For the text-containing cell, return its midpoint in [x, y] coordinate format. 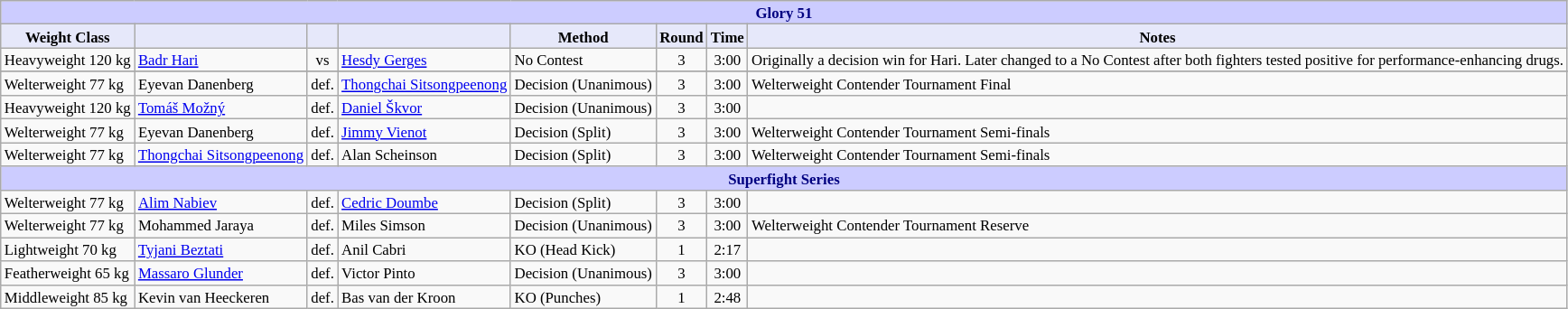
Badr Hari [220, 60]
Alan Scheinson [425, 154]
Notes [1158, 36]
Daniel Škvor [425, 108]
Weight Class [68, 36]
Victor Pinto [425, 273]
Cedric Doumbe [425, 202]
Welterweight Contender Tournament Final [1158, 84]
Alim Nabiev [220, 202]
2:17 [728, 249]
Kevin van Heeckeren [220, 296]
Bas van der Kroon [425, 296]
Round [681, 36]
Glory 51 [784, 13]
Lightweight 70 kg [68, 249]
Method [583, 36]
Massaro Glunder [220, 273]
Anil Cabri [425, 249]
Tyjani Beztati [220, 249]
Mohammed Jaraya [220, 226]
Featherweight 65 kg [68, 273]
KO (Punches) [583, 296]
No Contest [583, 60]
2:48 [728, 296]
Hesdy Gerges [425, 60]
Miles Simson [425, 226]
Originally a decision win for Hari. Later changed to a No Contest after both fighters tested positive for performance-enhancing drugs. [1158, 60]
vs [322, 60]
Superfight Series [784, 178]
Middleweight 85 kg [68, 296]
Welterweight Contender Tournament Reserve [1158, 226]
Time [728, 36]
KO (Head Kick) [583, 249]
Tomáš Možný [220, 108]
Jimmy Vienot [425, 131]
